Identify which cell holds the provided text, then report its [X, Y] central coordinate. 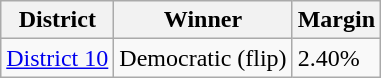
Winner [203, 20]
2.40% [336, 58]
District [58, 20]
Margin [336, 20]
District 10 [58, 58]
Democratic (flip) [203, 58]
